Capture the cell that displays the provided text and extract its (X, Y) central coordinate. 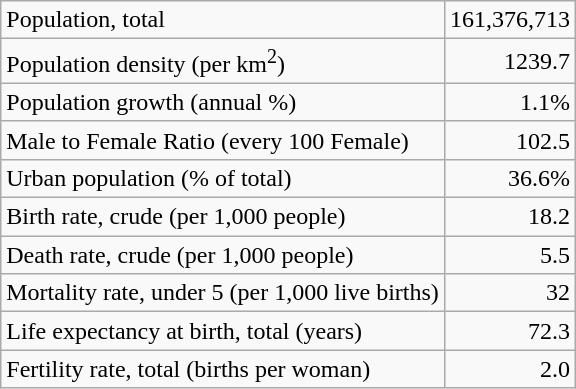
32 (510, 293)
Male to Female Ratio (every 100 Female) (223, 140)
36.6% (510, 178)
Mortality rate, under 5 (per 1,000 live births) (223, 293)
Life expectancy at birth, total (years) (223, 331)
Population growth (annual %) (223, 102)
Population density (per km2) (223, 62)
Death rate, crude (per 1,000 people) (223, 255)
5.5 (510, 255)
1.1% (510, 102)
2.0 (510, 369)
72.3 (510, 331)
Urban population (% of total) (223, 178)
102.5 (510, 140)
Population, total (223, 20)
18.2 (510, 217)
1239.7 (510, 62)
161,376,713 (510, 20)
Birth rate, crude (per 1,000 people) (223, 217)
Fertility rate, total (births per woman) (223, 369)
